Find where the given text appears and provide that cell's center as [X, Y] coordinate. 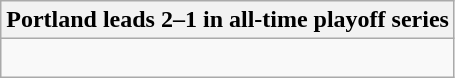
Portland leads 2–1 in all-time playoff series [228, 20]
